Extract the [x, y] coordinate from the center of the cell holding the provided text.  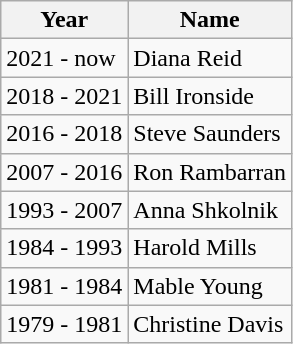
Bill Ironside [210, 96]
1984 - 1993 [64, 248]
2007 - 2016 [64, 172]
Diana Reid [210, 58]
2018 - 2021 [64, 96]
Steve Saunders [210, 134]
Christine Davis [210, 324]
Mable Young [210, 286]
Ron Rambarran [210, 172]
Harold Mills [210, 248]
1993 - 2007 [64, 210]
2016 - 2018 [64, 134]
1979 - 1981 [64, 324]
1981 - 1984 [64, 286]
Anna Shkolnik [210, 210]
Name [210, 20]
Year [64, 20]
2021 - now [64, 58]
